Determine the [X, Y] coordinate at the center of the cell enclosing the given text.  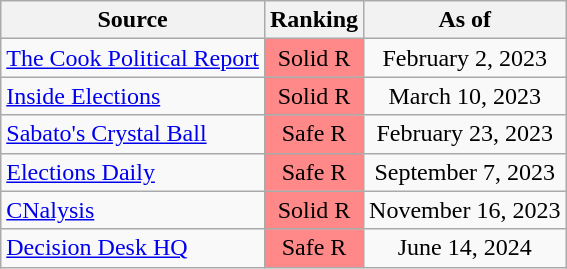
CNalysis [133, 210]
Sabato's Crystal Ball [133, 134]
June 14, 2024 [465, 248]
Elections Daily [133, 172]
Source [133, 20]
February 23, 2023 [465, 134]
The Cook Political Report [133, 58]
Inside Elections [133, 96]
Decision Desk HQ [133, 248]
February 2, 2023 [465, 58]
November 16, 2023 [465, 210]
As of [465, 20]
September 7, 2023 [465, 172]
Ranking [314, 20]
March 10, 2023 [465, 96]
